For the text-containing cell, return its midpoint in (X, Y) coordinate format. 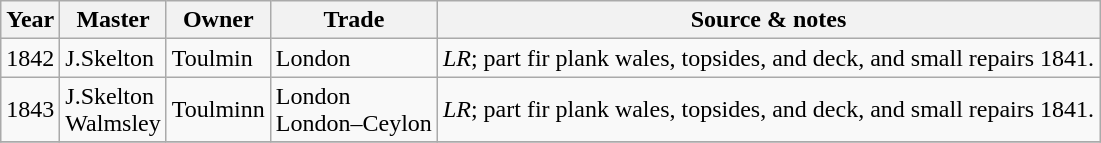
Year (30, 20)
1842 (30, 58)
Toulminn (218, 110)
J.Skelton (113, 58)
Trade (354, 20)
Toulmin (218, 58)
London (354, 58)
J.SkeltonWalmsley (113, 110)
Master (113, 20)
1843 (30, 110)
Owner (218, 20)
LondonLondon–Ceylon (354, 110)
Source & notes (768, 20)
